Find where the given text appears and provide that cell's center as [x, y] coordinate. 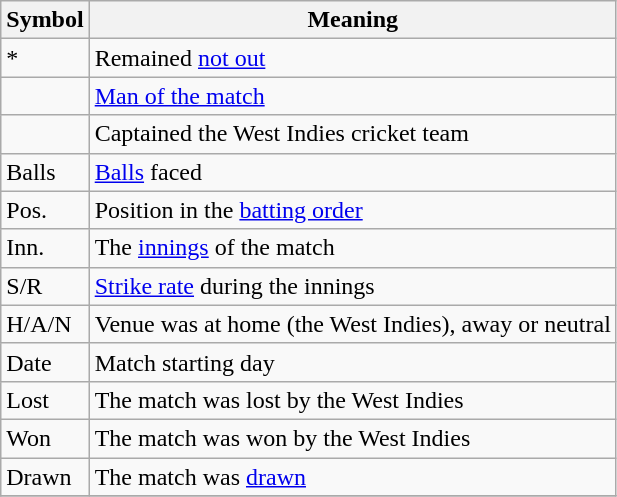
S/R [45, 286]
Lost [45, 400]
Strike rate during the innings [352, 286]
The match was won by the West Indies [352, 438]
H/A/N [45, 324]
Venue was at home (the West Indies), away or neutral [352, 324]
Remained not out [352, 58]
The match was drawn [352, 477]
Position in the batting order [352, 210]
Captained the West Indies cricket team [352, 134]
Won [45, 438]
The innings of the match [352, 248]
Meaning [352, 20]
Date [45, 362]
Symbol [45, 20]
Pos. [45, 210]
Match starting day [352, 362]
The match was lost by the West Indies [352, 400]
Balls faced [352, 172]
Balls [45, 172]
* [45, 58]
Drawn [45, 477]
Inn. [45, 248]
Man of the match [352, 96]
